Return the [X, Y] coordinate for the center point of the cell that contains the specified text.  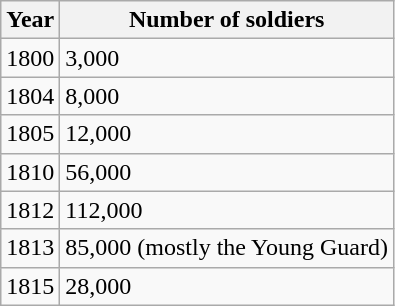
3,000 [227, 58]
12,000 [227, 134]
1812 [30, 210]
Year [30, 20]
28,000 [227, 286]
1805 [30, 134]
Number of soldiers [227, 20]
85,000 (mostly the Young Guard) [227, 248]
56,000 [227, 172]
1800 [30, 58]
112,000 [227, 210]
1810 [30, 172]
1813 [30, 248]
1815 [30, 286]
8,000 [227, 96]
1804 [30, 96]
